Extract the (X, Y) coordinate from the center of the cell holding the provided text.  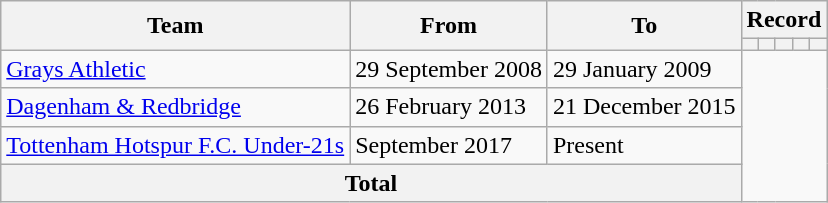
21 December 2015 (644, 107)
Record (784, 20)
26 February 2013 (449, 107)
Present (644, 145)
From (449, 26)
Tottenham Hotspur F.C. Under-21s (176, 145)
September 2017 (449, 145)
Dagenham & Redbridge (176, 107)
29 September 2008 (449, 69)
Grays Athletic (176, 69)
Total (371, 183)
To (644, 26)
Team (176, 26)
29 January 2009 (644, 69)
